Scan for the cell matching the given text and deliver its [X, Y] coordinate at center. 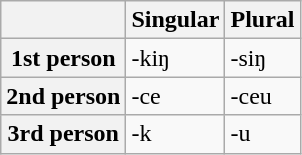
-k [176, 134]
1st person [64, 58]
3rd person [64, 134]
-ce [176, 96]
-u [262, 134]
-kiŋ [176, 58]
Singular [176, 20]
Plural [262, 20]
-siŋ [262, 58]
-ceu [262, 96]
2nd person [64, 96]
